Scan for the cell matching the given text and deliver its (x, y) coordinate at center. 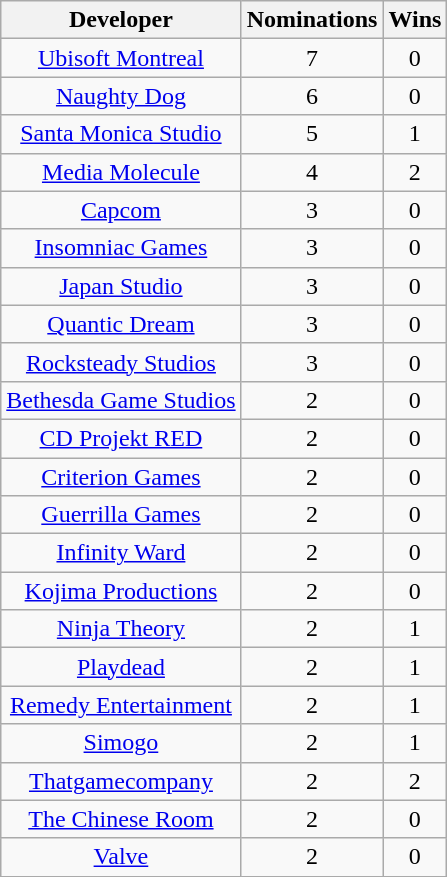
The Chinese Room (121, 819)
6 (312, 96)
Quantic Dream (121, 324)
5 (312, 134)
4 (312, 172)
7 (312, 58)
Infinity Ward (121, 553)
Santa Monica Studio (121, 134)
Developer (121, 20)
Nominations (312, 20)
Remedy Entertainment (121, 705)
Ubisoft Montreal (121, 58)
Japan Studio (121, 286)
Capcom (121, 210)
Bethesda Game Studios (121, 400)
Playdead (121, 667)
Simogo (121, 743)
Ninja Theory (121, 629)
Insomniac Games (121, 248)
Guerrilla Games (121, 515)
Wins (415, 20)
Kojima Productions (121, 591)
CD Projekt RED (121, 438)
Naughty Dog (121, 96)
Rocksteady Studios (121, 362)
Thatgamecompany (121, 781)
Media Molecule (121, 172)
Criterion Games (121, 477)
Valve (121, 857)
